Return the (X, Y) coordinate for the center point of the cell that contains the specified text.  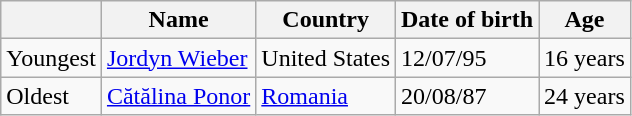
United States (326, 58)
Name (178, 20)
20/08/87 (468, 96)
Youngest (52, 58)
Age (585, 20)
Date of birth (468, 20)
24 years (585, 96)
Romania (326, 96)
16 years (585, 58)
Cătălina Ponor (178, 96)
Jordyn Wieber (178, 58)
Country (326, 20)
Oldest (52, 96)
12/07/95 (468, 58)
